Capture the cell that displays the provided text and extract its (X, Y) central coordinate. 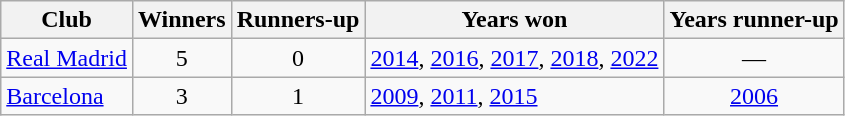
— (754, 58)
2009, 2011, 2015 (514, 96)
Barcelona (67, 96)
1 (298, 96)
2006 (754, 96)
3 (182, 96)
2014, 2016, 2017, 2018, 2022 (514, 58)
Winners (182, 20)
Runners-up (298, 20)
5 (182, 58)
Club (67, 20)
Real Madrid (67, 58)
Years won (514, 20)
0 (298, 58)
Years runner-up (754, 20)
